Scan for the cell matching the given text and deliver its [X, Y] coordinate at center. 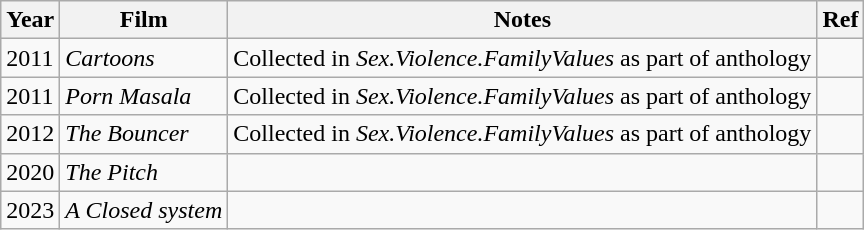
Porn Masala [144, 96]
Ref [840, 20]
The Pitch [144, 172]
2023 [30, 210]
A Closed system [144, 210]
Notes [522, 20]
2012 [30, 134]
The Bouncer [144, 134]
Film [144, 20]
Year [30, 20]
Cartoons [144, 58]
2020 [30, 172]
